Pinpoint the cell where the given text exists, returning its [X, Y] midpoint coordinate. 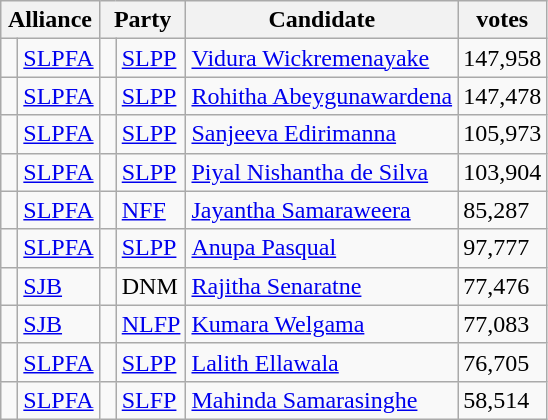
77,476 [502, 286]
votes [502, 20]
76,705 [502, 362]
105,973 [502, 134]
Party [142, 20]
DNM [151, 286]
Sanjeeva Edirimanna [322, 134]
Jayantha Samaraweera [322, 210]
77,083 [502, 324]
Anupa Pasqual [322, 248]
147,478 [502, 96]
58,514 [502, 400]
85,287 [502, 210]
Lalith Ellawala [322, 362]
Mahinda Samarasinghe [322, 400]
Alliance [50, 20]
Piyal Nishantha de Silva [322, 172]
Candidate [322, 20]
Rohitha Abeygunawardena [322, 96]
97,777 [502, 248]
147,958 [502, 58]
NLFP [151, 324]
103,904 [502, 172]
NFF [151, 210]
Kumara Welgama [322, 324]
SLFP [151, 400]
Vidura Wickremenayake [322, 58]
Rajitha Senaratne [322, 286]
